Identify which cell holds the provided text, then report its [X, Y] central coordinate. 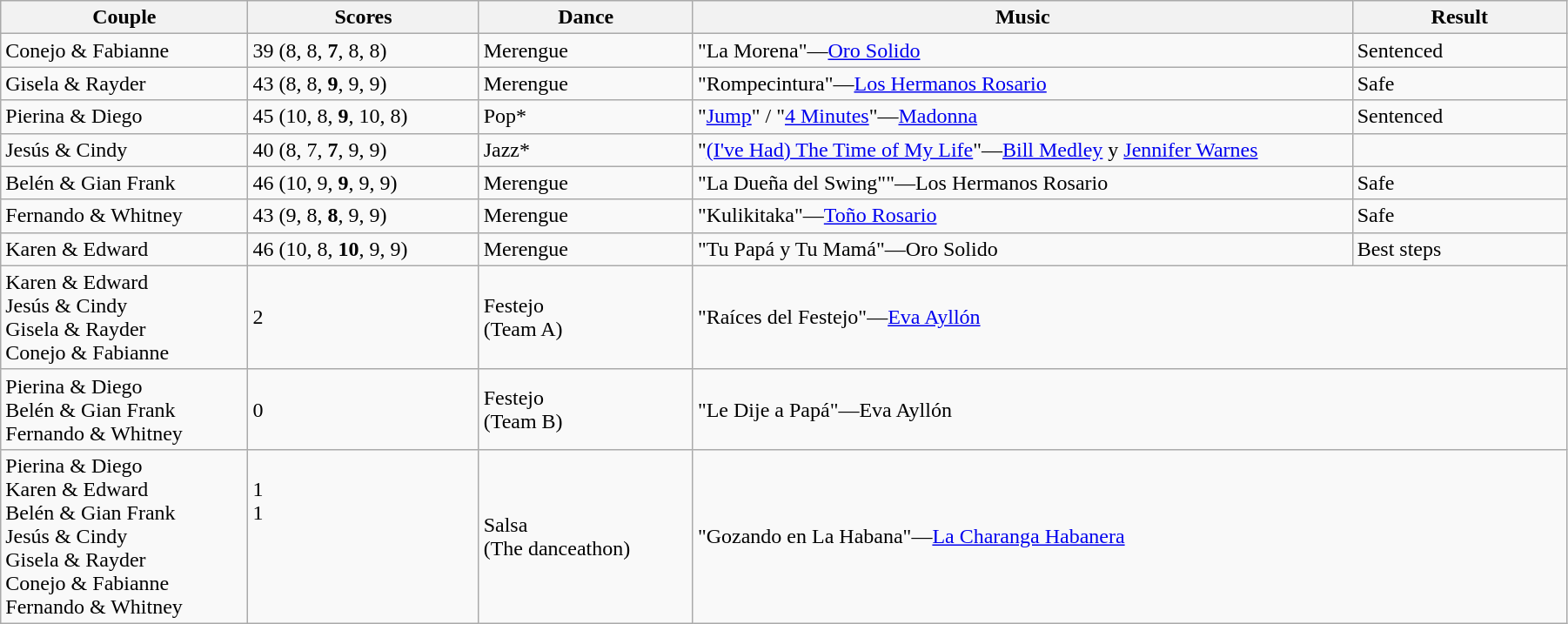
Conejo & Fabianne [124, 50]
Music [1022, 17]
"Kulikitaka"—Toño Rosario [1022, 216]
"Gozando en La Habana"—La Charanga Habanera [1129, 536]
Fernando & Whitney [124, 216]
"(I've Had) The Time of My Life"—Bill Medley y Jennifer Warnes [1022, 150]
45 (10, 8, 9, 10, 8) [364, 117]
Dance [586, 17]
"Rompecintura"—Los Hermanos Rosario [1022, 84]
Jazz* [586, 150]
Karen & Edward [124, 249]
Salsa(The danceathon) [586, 536]
Pop* [586, 117]
"La Morena"—Oro Solido [1022, 50]
"La Dueña del Swing""—Los Hermanos Rosario [1022, 183]
"Tu Papá y Tu Mamá"—Oro Solido [1022, 249]
Pierina & DiegoKaren & EdwardBelén & Gian FrankJesús & CindyGisela & RayderConejo & FabianneFernando & Whitney [124, 536]
43 (8, 8, 9, 9, 9) [364, 84]
Best steps [1459, 249]
Pierina & DiegoBelén & Gian FrankFernando & Whitney [124, 409]
40 (8, 7, 7, 9, 9) [364, 150]
Couple [124, 17]
46 (10, 8, 10, 9, 9) [364, 249]
Result [1459, 17]
11 [364, 536]
0 [364, 409]
"Raíces del Festejo"—Eva Ayllón [1129, 317]
Pierina & Diego [124, 117]
"Jump" / "4 Minutes"—Madonna [1022, 117]
43 (9, 8, 8, 9, 9) [364, 216]
Gisela & Rayder [124, 84]
Festejo(Team B) [586, 409]
Scores [364, 17]
39 (8, 8, 7, 8, 8) [364, 50]
2 [364, 317]
46 (10, 9, 9, 9, 9) [364, 183]
Belén & Gian Frank [124, 183]
Festejo(Team A) [586, 317]
"Le Dije a Papá"—Eva Ayllón [1129, 409]
Karen & EdwardJesús & CindyGisela & RayderConejo & Fabianne [124, 317]
Jesús & Cindy [124, 150]
